From the cell containing the given text, extract its center point as (x, y) coordinate. 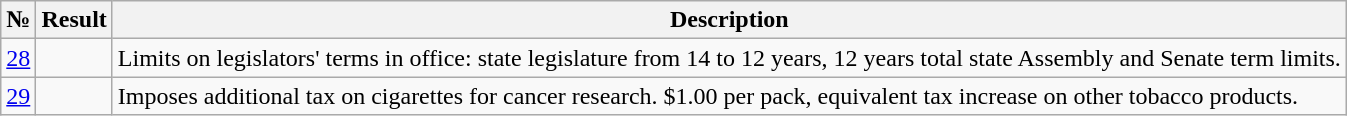
Description (729, 20)
№ (18, 20)
28 (18, 58)
Limits on legislators' terms in office: state legislature from 14 to 12 years, 12 years total state Assembly and Senate term limits. (729, 58)
Result (74, 20)
Imposes additional tax on cigarettes for cancer research. $1.00 per pack, equivalent tax increase on other tobacco products. (729, 96)
29 (18, 96)
